Find where the given text appears and provide that cell's center as [X, Y] coordinate. 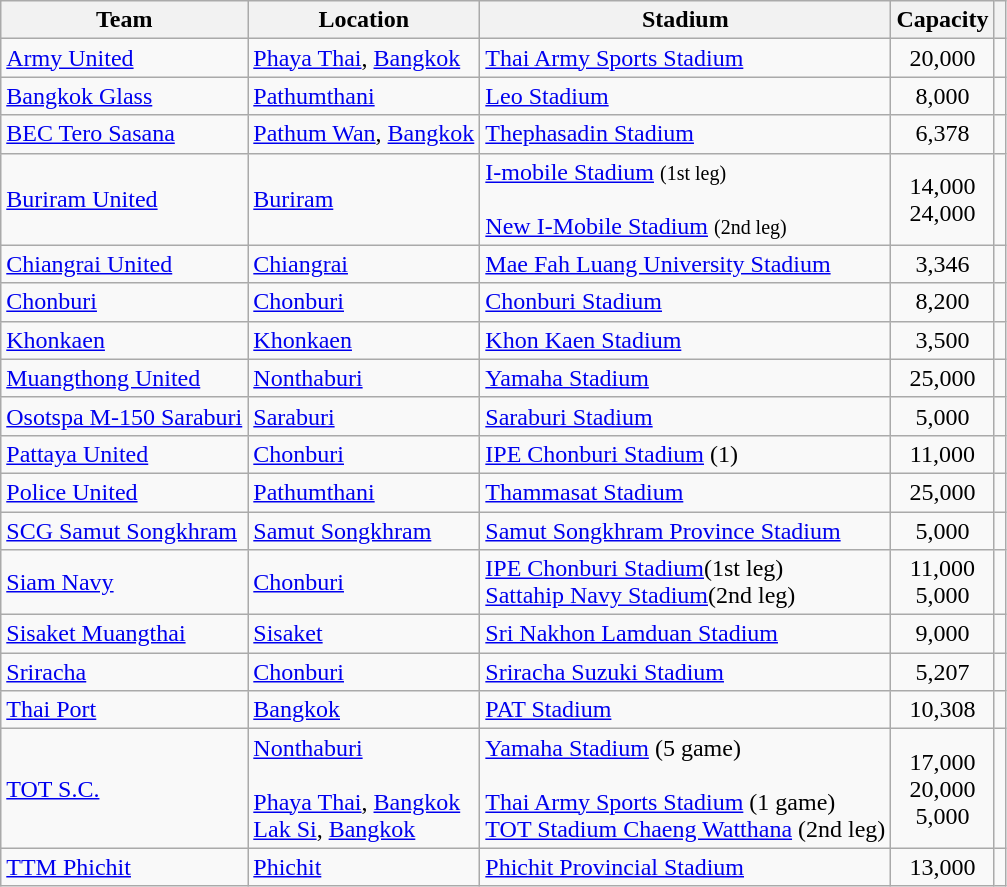
Phaya Thai, Bangkok [364, 58]
Chiangrai United [124, 264]
Sri Nakhon Lamduan Stadium [686, 634]
Osotspa M-150 Saraburi [124, 416]
Chiangrai [364, 264]
SCG Samut Songkhram [124, 531]
8,200 [942, 302]
Sisaket Muangthai [124, 634]
Sisaket [364, 634]
Nonthaburi [364, 378]
Capacity [942, 20]
6,378 [942, 134]
Buriram United [124, 199]
Siam Navy [124, 582]
TTM Phichit [124, 867]
20,000 [942, 58]
17,00020,0005,000 [942, 788]
IPE Chonburi Stadium(1st leg)Sattahip Navy Stadium(2nd leg) [686, 582]
Buriram [364, 199]
Police United [124, 492]
BEC Tero Sasana [124, 134]
Bangkok [364, 710]
9,000 [942, 634]
IPE Chonburi Stadium (1) [686, 454]
3,346 [942, 264]
Phichit [364, 867]
Location [364, 20]
11,000 [942, 454]
Samut Songkhram Province Stadium [686, 531]
Chonburi Stadium [686, 302]
Saraburi [364, 416]
Thammasat Stadium [686, 492]
Thephasadin Stadium [686, 134]
13,000 [942, 867]
Army United [124, 58]
Sriracha Suzuki Stadium [686, 672]
Stadium [686, 20]
Pattaya United [124, 454]
Muangthong United [124, 378]
Thai Army Sports Stadium [686, 58]
8,000 [942, 96]
5,207 [942, 672]
Pathum Wan, Bangkok [364, 134]
Leo Stadium [686, 96]
Yamaha Stadium (5 game) Thai Army Sports Stadium (1 game) TOT Stadium Chaeng Watthana (2nd leg) [686, 788]
Phichit Provincial Stadium [686, 867]
10,308 [942, 710]
I-mobile Stadium (1st leg)New I-Mobile Stadium (2nd leg) [686, 199]
Samut Songkhram [364, 531]
14,00024,000 [942, 199]
PAT Stadium [686, 710]
Khon Kaen Stadium [686, 340]
Thai Port [124, 710]
3,500 [942, 340]
TOT S.C. [124, 788]
Sriracha [124, 672]
Mae Fah Luang University Stadium [686, 264]
Team [124, 20]
Yamaha Stadium [686, 378]
Saraburi Stadium [686, 416]
11,0005,000 [942, 582]
Bangkok Glass [124, 96]
NonthaburiPhaya Thai, Bangkok Lak Si, Bangkok [364, 788]
